Pinpoint the cell where the given text exists, returning its (x, y) midpoint coordinate. 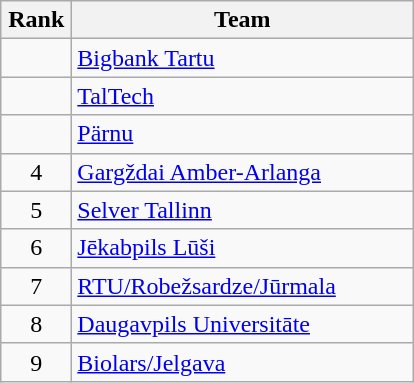
Team (242, 20)
RTU/Robežsardze/Jūrmala (242, 286)
Gargždai Amber-Arlanga (242, 172)
Pärnu (242, 134)
Daugavpils Universitāte (242, 324)
6 (36, 248)
Rank (36, 20)
8 (36, 324)
Jēkabpils Lūši (242, 248)
4 (36, 172)
Biolars/Jelgava (242, 362)
TalTech (242, 96)
Selver Tallinn (242, 210)
5 (36, 210)
Bigbank Tartu (242, 58)
7 (36, 286)
9 (36, 362)
